Find where the given text appears and provide that cell's center as [x, y] coordinate. 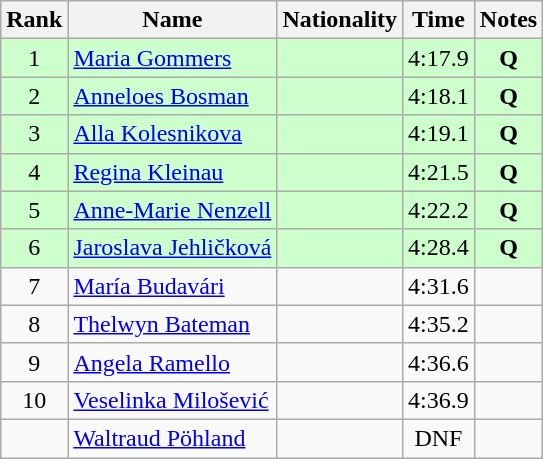
4:36.9 [439, 400]
4:19.1 [439, 134]
3 [34, 134]
4:22.2 [439, 210]
Thelwyn Bateman [172, 324]
Anne-Marie Nenzell [172, 210]
5 [34, 210]
Rank [34, 20]
4:31.6 [439, 286]
2 [34, 96]
4:28.4 [439, 248]
4 [34, 172]
1 [34, 58]
9 [34, 362]
6 [34, 248]
Jaroslava Jehličková [172, 248]
4:21.5 [439, 172]
Waltraud Pöhland [172, 438]
7 [34, 286]
Nationality [340, 20]
4:35.2 [439, 324]
Veselinka Milošević [172, 400]
4:17.9 [439, 58]
María Budavári [172, 286]
DNF [439, 438]
Time [439, 20]
Maria Gommers [172, 58]
10 [34, 400]
4:36.6 [439, 362]
4:18.1 [439, 96]
Alla Kolesnikova [172, 134]
Name [172, 20]
Regina Kleinau [172, 172]
Notes [508, 20]
8 [34, 324]
Anneloes Bosman [172, 96]
Angela Ramello [172, 362]
